Determine the (x, y) coordinate at the center of the cell enclosing the given text.  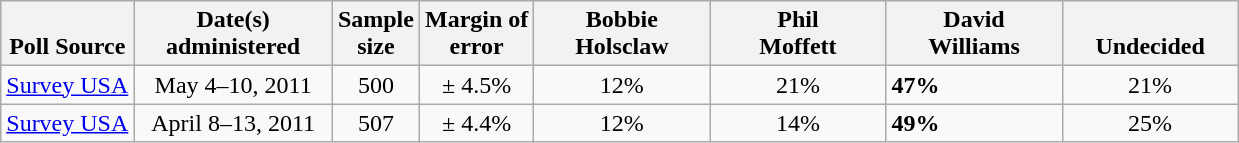
47% (974, 85)
± 4.5% (476, 85)
± 4.4% (476, 123)
Date(s)administered (234, 34)
April 8–13, 2011 (234, 123)
14% (798, 123)
Undecided (1150, 34)
500 (376, 85)
507 (376, 123)
Poll Source (68, 34)
May 4–10, 2011 (234, 85)
Margin oferror (476, 34)
Samplesize (376, 34)
49% (974, 123)
25% (1150, 123)
BobbieHolsclaw (622, 34)
DavidWilliams (974, 34)
PhilMoffett (798, 34)
